From the cell containing the given text, extract its center point as [x, y] coordinate. 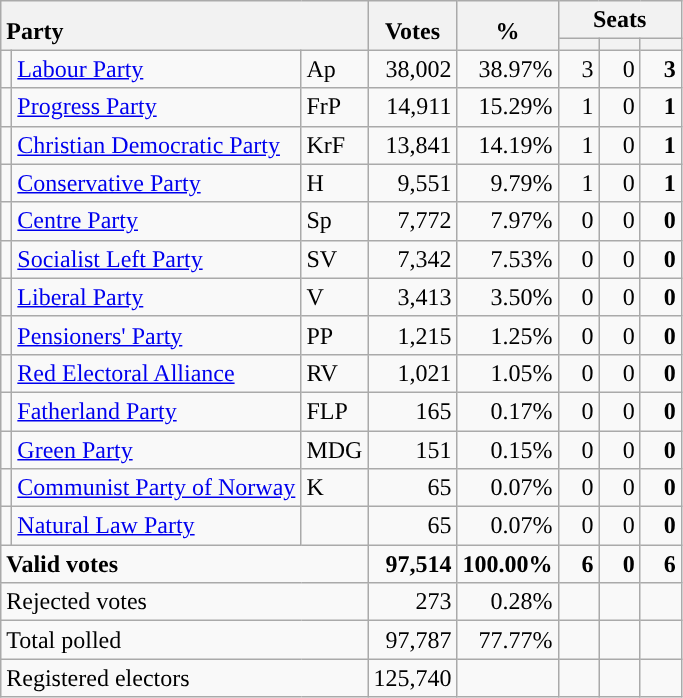
K [334, 488]
Votes [412, 26]
13,841 [412, 145]
Ap [334, 69]
165 [412, 411]
3,413 [412, 297]
Christian Democratic Party [156, 145]
0.15% [508, 449]
Registered electors [184, 678]
0.28% [508, 602]
Total polled [184, 640]
PP [334, 335]
Red Electoral Alliance [156, 373]
Fatherland Party [156, 411]
RV [334, 373]
H [334, 183]
Progress Party [156, 107]
Labour Party [156, 69]
Sp [334, 221]
0.17% [508, 411]
151 [412, 449]
7,772 [412, 221]
9.79% [508, 183]
FrP [334, 107]
FLP [334, 411]
Centre Party [156, 221]
Natural Law Party [156, 526]
97,514 [412, 564]
% [508, 26]
Green Party [156, 449]
Communist Party of Norway [156, 488]
15.29% [508, 107]
SV [334, 259]
Party [184, 26]
97,787 [412, 640]
Liberal Party [156, 297]
KrF [334, 145]
77.77% [508, 640]
38,002 [412, 69]
7,342 [412, 259]
125,740 [412, 678]
14,911 [412, 107]
Pensioners' Party [156, 335]
9,551 [412, 183]
Seats [620, 20]
1,215 [412, 335]
38.97% [508, 69]
100.00% [508, 564]
Valid votes [184, 564]
Conservative Party [156, 183]
Socialist Left Party [156, 259]
1.05% [508, 373]
V [334, 297]
7.97% [508, 221]
MDG [334, 449]
14.19% [508, 145]
Rejected votes [184, 602]
7.53% [508, 259]
3.50% [508, 297]
273 [412, 602]
1.25% [508, 335]
1,021 [412, 373]
